Identify which cell holds the provided text, then report its (X, Y) central coordinate. 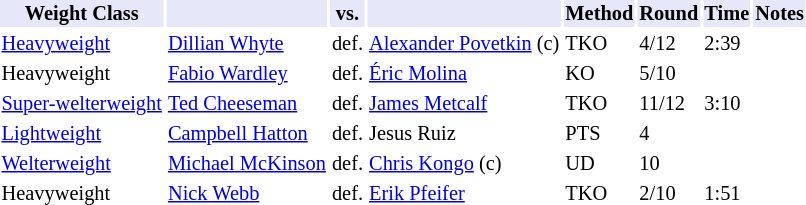
PTS (600, 134)
Lightweight (82, 134)
Michael McKinson (246, 164)
Super-welterweight (82, 104)
Alexander Povetkin (c) (464, 44)
Dillian Whyte (246, 44)
3:10 (727, 104)
KO (600, 74)
UD (600, 164)
10 (669, 164)
Éric Molina (464, 74)
Weight Class (82, 14)
Ted Cheeseman (246, 104)
Chris Kongo (c) (464, 164)
Method (600, 14)
Welterweight (82, 164)
11/12 (669, 104)
Time (727, 14)
vs. (347, 14)
Round (669, 14)
James Metcalf (464, 104)
Fabio Wardley (246, 74)
Jesus Ruiz (464, 134)
4 (669, 134)
Campbell Hatton (246, 134)
Notes (780, 14)
2:39 (727, 44)
5/10 (669, 74)
4/12 (669, 44)
